Determine the [X, Y] coordinate at the center of the cell enclosing the given text.  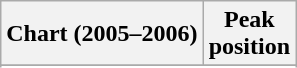
Peakposition [249, 34]
Chart (2005–2006) [102, 34]
